Determine the (X, Y) coordinate at the center of the cell enclosing the given text.  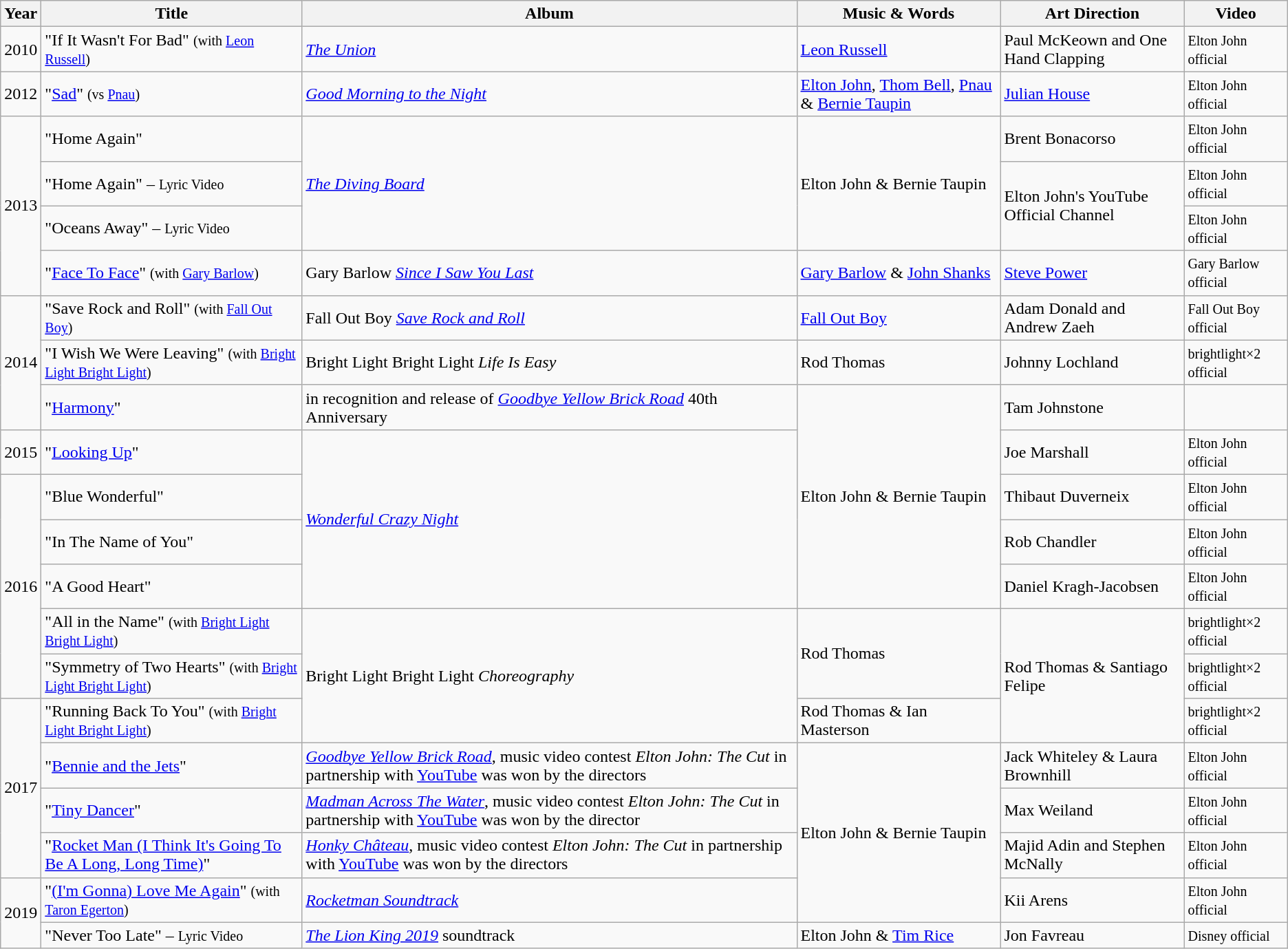
2015 (21, 451)
Adam Donald and Andrew Zaeh (1093, 318)
"In The Name of You" (172, 541)
Honky Château, music video contest Elton John: The Cut in partnership with YouTube was won by the directors (549, 855)
"If It Wasn't For Bad" (with Leon Russell) (172, 50)
Johnny Lochland (1093, 362)
"Save Rock and Roll" (with Fall Out Boy) (172, 318)
2010 (21, 50)
Paul McKeown and One Hand Clapping (1093, 50)
in recognition and release of Goodbye Yellow Brick Road 40th Anniversary (549, 407)
Tam Johnstone (1093, 407)
Gary Barlow Since I Saw You Last (549, 273)
"Harmony" (172, 407)
2016 (21, 586)
2012 (21, 94)
Majid Adin and Stephen McNally (1093, 855)
Leon Russell (899, 50)
"I Wish We Were Leaving" (with Bright Light Bright Light) (172, 362)
Jack Whiteley & Laura Brownhill (1093, 765)
Goodbye Yellow Brick Road, music video contest Elton John: The Cut in partnership with YouTube was won by the directors (549, 765)
"Oceans Away" – Lyric Video (172, 228)
Wonderful Crazy Night (549, 519)
"Home Again" (172, 139)
Music & Words (899, 14)
Bright Light Bright Light Life Is Easy (549, 362)
The Diving Board (549, 183)
"Looking Up" (172, 451)
The Lion King 2019 soundtrack (549, 935)
Jon Favreau (1093, 935)
Thibaut Duverneix (1093, 497)
"(I'm Gonna) Love Me Again" (with Taron Egerton) (172, 900)
Fall Out Boy (899, 318)
Album (549, 14)
"Face To Face" (with Gary Barlow) (172, 273)
Gary Barlow official (1236, 273)
"Tiny Dancer" (172, 811)
Rob Chandler (1093, 541)
Madman Across The Water, music video contest Elton John: The Cut in partnership with YouTube was won by the director (549, 811)
Gary Barlow & John Shanks (899, 273)
Fall Out Boy official (1236, 318)
"All in the Name" (with Bright Light Bright Light) (172, 632)
"A Good Heart" (172, 586)
Steve Power (1093, 273)
Disney official (1236, 935)
Elton John, Thom Bell, Pnau & Bernie Taupin (899, 94)
Year (21, 14)
"Home Again" – Lyric Video (172, 183)
Brent Bonacorso (1093, 139)
"Bennie and the Jets" (172, 765)
Max Weiland (1093, 811)
2019 (21, 913)
Rod Thomas & Santiago Felipe (1093, 676)
Fall Out Boy Save Rock and Roll (549, 318)
Art Direction (1093, 14)
Julian House (1093, 94)
"Running Back To You" (with Bright Light Bright Light) (172, 721)
"Blue Wonderful" (172, 497)
2017 (21, 788)
"Sad" (vs Pnau) (172, 94)
Bright Light Bright Light Choreography (549, 676)
Kii Arens (1093, 900)
Video (1236, 14)
Rod Thomas & Ian Masterson (899, 721)
"Never Too Late" – Lyric Video (172, 935)
Joe Marshall (1093, 451)
Rocketman Soundtrack (549, 900)
Elton John's YouTube Official Channel (1093, 206)
2014 (21, 362)
Good Morning to the Night (549, 94)
Title (172, 14)
The Union (549, 50)
"Rocket Man (I Think It's Going To Be A Long, Long Time)" (172, 855)
2013 (21, 206)
Elton John & Tim Rice (899, 935)
Daniel Kragh-Jacobsen (1093, 586)
"Symmetry of Two Hearts" (with Bright Light Bright Light) (172, 676)
